Pinpoint the cell where the given text exists, returning its [x, y] midpoint coordinate. 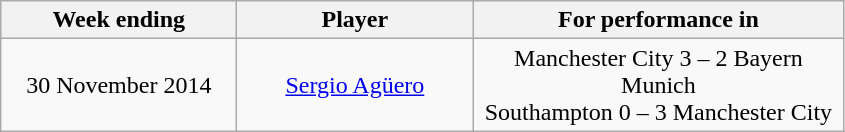
Player [355, 20]
Manchester City 3 – 2 Bayern MunichSouthampton 0 – 3 Manchester City [658, 85]
For performance in [658, 20]
30 November 2014 [119, 85]
Sergio Agüero [355, 85]
Week ending [119, 20]
